For the text-containing cell, return its midpoint in [x, y] coordinate format. 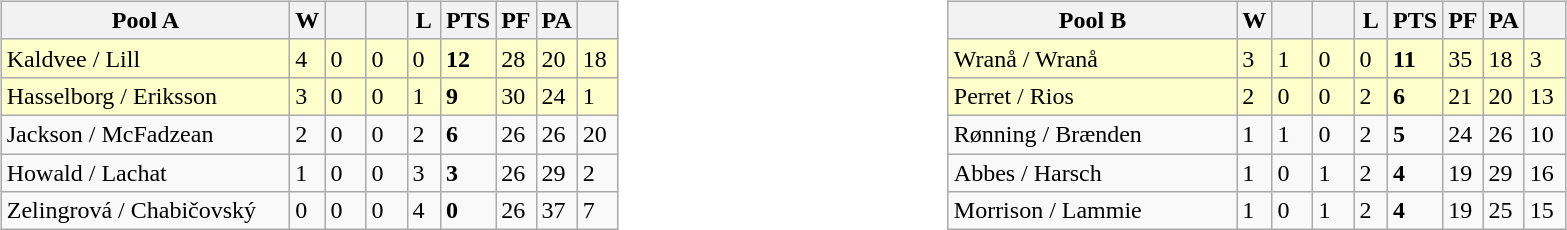
Pool A [146, 20]
Jackson / McFadzean [146, 134]
28 [516, 58]
16 [1544, 173]
7 [598, 211]
21 [1463, 96]
15 [1544, 211]
Wranå / Wranå [1092, 58]
13 [1544, 96]
10 [1544, 134]
5 [1416, 134]
Howald / Lachat [146, 173]
Perret / Rios [1092, 96]
12 [468, 58]
Rønning / Brænden [1092, 134]
35 [1463, 58]
30 [516, 96]
9 [468, 96]
Abbes / Harsch [1092, 173]
Morrison / Lammie [1092, 211]
Pool B [1092, 20]
Kaldvee / Lill [146, 58]
25 [1504, 211]
37 [556, 211]
Hasselborg / Eriksson [146, 96]
Zelingrová / Chabičovský [146, 211]
11 [1416, 58]
